For the text-containing cell, return its midpoint in [x, y] coordinate format. 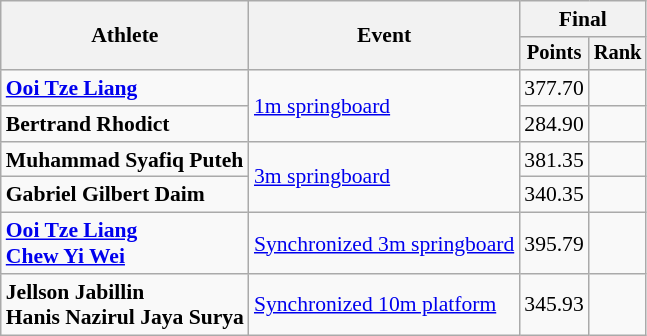
381.35 [554, 160]
Jellson JabillinHanis Nazirul Jaya Surya [125, 304]
340.35 [554, 195]
377.70 [554, 88]
Final [582, 19]
Ooi Tze LiangChew Yi Wei [125, 244]
Gabriel Gilbert Daim [125, 195]
Bertrand Rhodict [125, 124]
Synchronized 10m platform [384, 304]
395.79 [554, 244]
Synchronized 3m springboard [384, 244]
Athlete [125, 36]
3m springboard [384, 178]
1m springboard [384, 106]
Event [384, 36]
284.90 [554, 124]
Rank [618, 54]
Muhammad Syafiq Puteh [125, 160]
Ooi Tze Liang [125, 88]
345.93 [554, 304]
Points [554, 54]
